Output the (X, Y) coordinate of the center of the cell containing the given text.  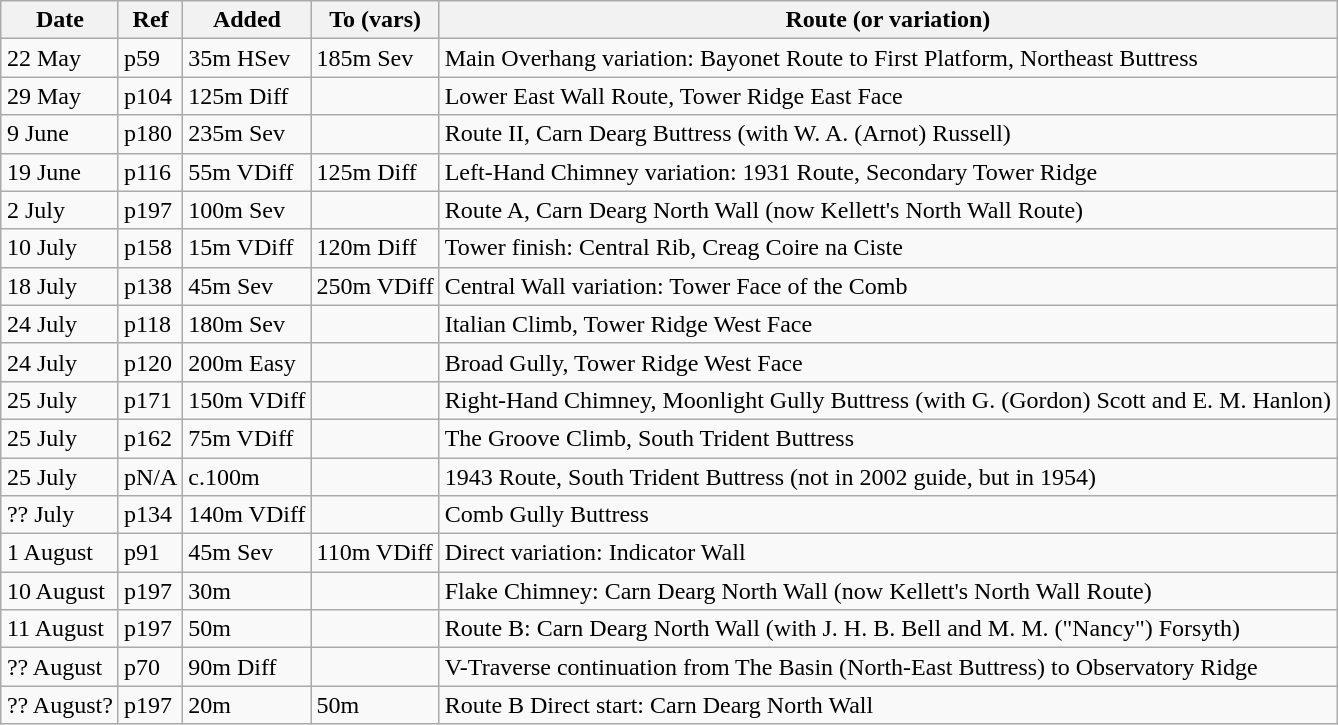
pN/A (150, 477)
Central Wall variation: Tower Face of the Comb (888, 286)
100m Sev (247, 210)
p70 (150, 667)
29 May (60, 96)
c.100m (247, 477)
Broad Gully, Tower Ridge West Face (888, 362)
Direct variation: Indicator Wall (888, 553)
Comb Gully Buttress (888, 515)
Right-Hand Chimney, Moonlight Gully Buttress (with G. (Gordon) Scott and E. M. Hanlon) (888, 400)
p171 (150, 400)
10 August (60, 591)
?? July (60, 515)
Tower finish: Central Rib, Creag Coire na Ciste (888, 248)
p118 (150, 324)
Route A, Carn Dearg North Wall (now Kellett's North Wall Route) (888, 210)
9 June (60, 134)
11 August (60, 629)
p162 (150, 438)
Ref (150, 20)
35m HSev (247, 58)
p91 (150, 553)
p116 (150, 172)
Route B: Carn Dearg North Wall (with J. H. B. Bell and M. M. ("Nancy") Forsyth) (888, 629)
120m Diff (375, 248)
The Groove Climb, South Trident Buttress (888, 438)
185m Sev (375, 58)
235m Sev (247, 134)
180m Sev (247, 324)
Route B Direct start: Carn Dearg North Wall (888, 705)
Route II, Carn Dearg Buttress (with W. A. (Arnot) Russell) (888, 134)
?? August? (60, 705)
55m VDiff (247, 172)
1943 Route, South Trident Buttress (not in 2002 guide, but in 1954) (888, 477)
Main Overhang variation: Bayonet Route to First Platform, Northeast Buttress (888, 58)
p180 (150, 134)
Route (or variation) (888, 20)
V-Traverse continuation from The Basin (North-East Buttress) to Observatory Ridge (888, 667)
Date (60, 20)
15m VDiff (247, 248)
110m VDiff (375, 553)
2 July (60, 210)
150m VDiff (247, 400)
200m Easy (247, 362)
Flake Chimney: Carn Dearg North Wall (now Kellett's North Wall Route) (888, 591)
To (vars) (375, 20)
p158 (150, 248)
75m VDiff (247, 438)
p59 (150, 58)
p120 (150, 362)
90m Diff (247, 667)
Lower East Wall Route, Tower Ridge East Face (888, 96)
p134 (150, 515)
?? August (60, 667)
Italian Climb, Tower Ridge West Face (888, 324)
19 June (60, 172)
20m (247, 705)
p104 (150, 96)
30m (247, 591)
22 May (60, 58)
Left-Hand Chimney variation: 1931 Route, Secondary Tower Ridge (888, 172)
10 July (60, 248)
1 August (60, 553)
140m VDiff (247, 515)
250m VDiff (375, 286)
18 July (60, 286)
Added (247, 20)
p138 (150, 286)
